Determine the (X, Y) coordinate at the center of the cell enclosing the given text.  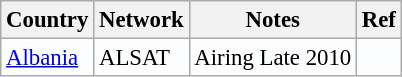
Ref (380, 20)
Airing Late 2010 (273, 58)
Notes (273, 20)
Network (142, 20)
ALSAT (142, 58)
Country (48, 20)
Albania (48, 58)
